Identify which cell holds the provided text, then report its [x, y] central coordinate. 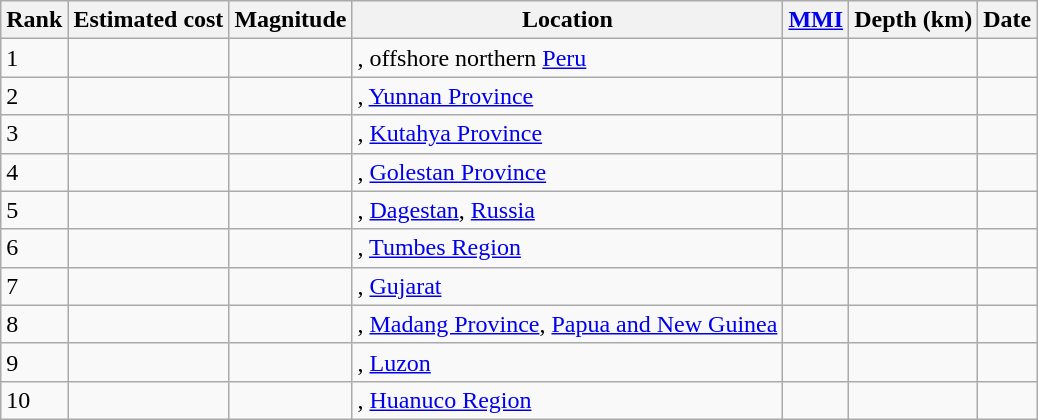
1 [34, 58]
3 [34, 134]
, Madang Province, Papua and New Guinea [568, 324]
Rank [34, 20]
Date [1008, 20]
10 [34, 400]
Location [568, 20]
Magnitude [290, 20]
, Tumbes Region [568, 248]
, Yunnan Province [568, 96]
5 [34, 210]
, Kutahya Province [568, 134]
, Golestan Province [568, 172]
4 [34, 172]
Estimated cost [148, 20]
, Dagestan, Russia [568, 210]
7 [34, 286]
9 [34, 362]
2 [34, 96]
, Huanuco Region [568, 400]
8 [34, 324]
, Luzon [568, 362]
Depth (km) [914, 20]
, Gujarat [568, 286]
, offshore northern Peru [568, 58]
MMI [816, 20]
6 [34, 248]
